Search for the cell housing the specified text and yield its [x, y] center coordinate. 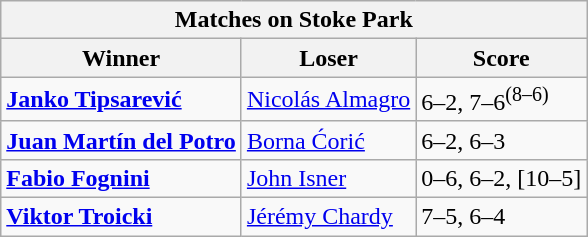
6–2, 7–6(8–6) [502, 100]
6–2, 6–3 [502, 140]
Fabio Fognini [122, 178]
Viktor Troicki [122, 217]
Matches on Stoke Park [294, 20]
Juan Martín del Potro [122, 140]
John Isner [328, 178]
Winner [122, 58]
0–6, 6–2, [10–5] [502, 178]
Borna Ćorić [328, 140]
Loser [328, 58]
Score [502, 58]
7–5, 6–4 [502, 217]
Nicolás Almagro [328, 100]
Jérémy Chardy [328, 217]
Janko Tipsarević [122, 100]
